Scan for the cell matching the given text and deliver its [x, y] coordinate at center. 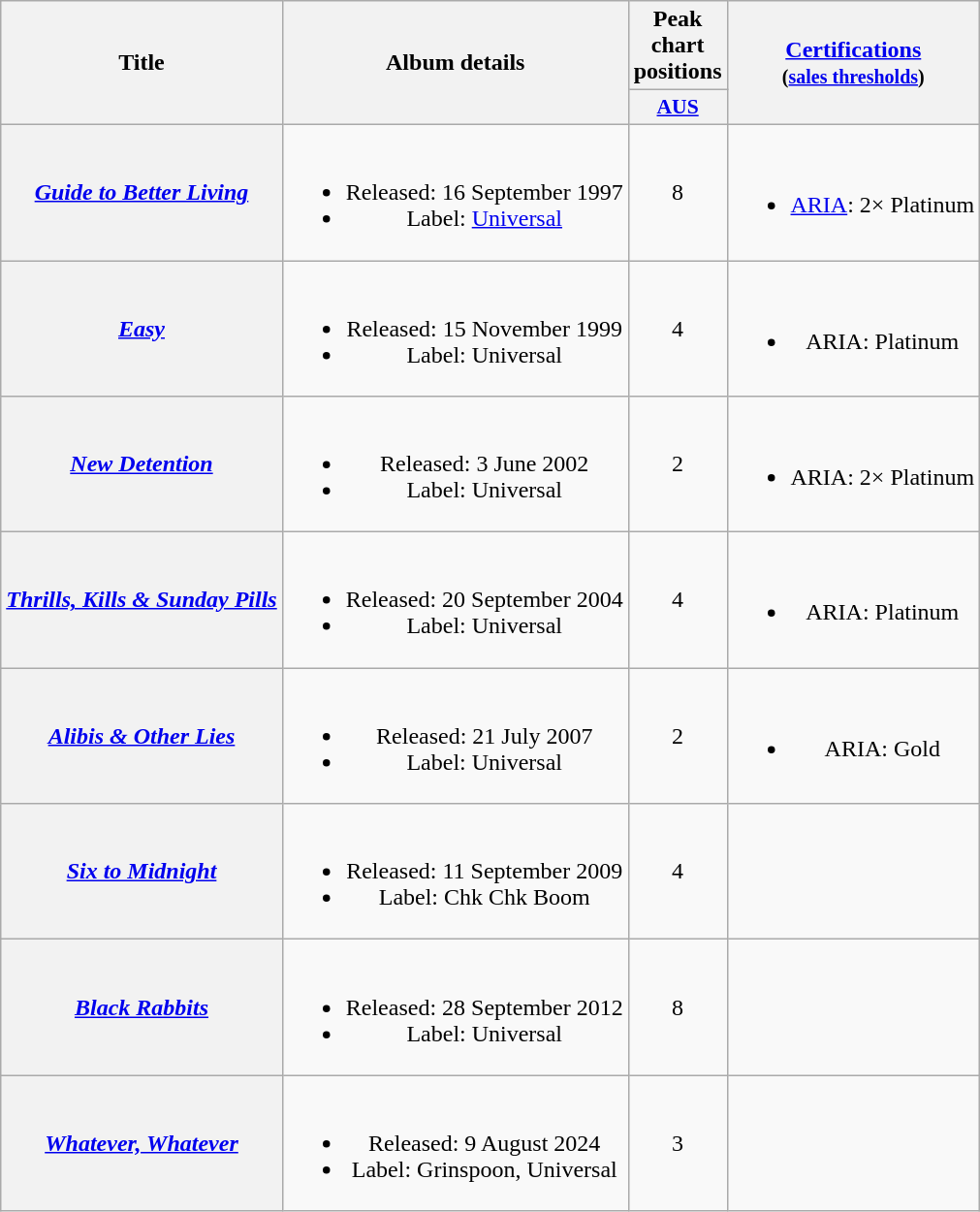
Released: 11 September 2009Label: Chk Chk Boom [456, 872]
Easy [142, 328]
Whatever, Whatever [142, 1143]
Released: 28 September 2012Label: Universal [456, 1007]
3 [678, 1143]
Released: 15 November 1999Label: Universal [456, 328]
Released: 21 July 2007Label: Universal [456, 736]
Title [142, 63]
ARIA: Gold [853, 736]
Six to Midnight [142, 872]
Album details [456, 63]
Released: 3 June 2002Label: Universal [456, 464]
Thrills, Kills & Sunday Pills [142, 600]
Black Rabbits [142, 1007]
Peak chart positions [678, 46]
AUS [678, 108]
Released: 16 September 1997Label: Universal [456, 192]
Released: 20 September 2004Label: Universal [456, 600]
New Detention [142, 464]
Certifications(sales thresholds) [853, 63]
Released: 9 August 2024Label: Grinspoon, Universal [456, 1143]
Guide to Better Living [142, 192]
Alibis & Other Lies [142, 736]
